Identify which cell holds the provided text, then report its [X, Y] central coordinate. 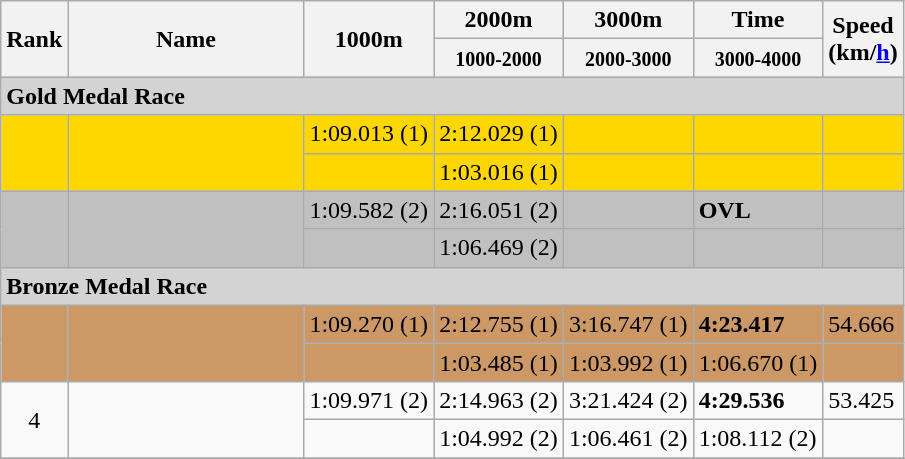
3:16.747 (1) [628, 324]
Rank [34, 39]
2000m [499, 20]
Time [758, 20]
2:14.963 (2) [499, 400]
2:12.755 (1) [499, 324]
54.666 [863, 324]
53.425 [863, 400]
Gold Medal Race [452, 96]
1:03.485 (1) [499, 362]
Bronze Medal Race [452, 286]
4 [34, 419]
1:08.112 (2) [758, 438]
4:29.536 [758, 400]
2:16.051 (2) [499, 210]
2000-3000 [628, 58]
1000m [369, 39]
2:12.029 (1) [499, 134]
Name [186, 39]
1:06.461 (2) [628, 438]
3000m [628, 20]
1:06.469 (2) [499, 248]
OVL [758, 210]
1:06.670 (1) [758, 362]
1:03.992 (1) [628, 362]
3000-4000 [758, 58]
4:23.417 [758, 324]
1000-2000 [499, 58]
1:09.270 (1) [369, 324]
1:03.016 (1) [499, 172]
3:21.424 (2) [628, 400]
1:09.013 (1) [369, 134]
1:09.971 (2) [369, 400]
Speed(km/h) [863, 39]
1:04.992 (2) [499, 438]
1:09.582 (2) [369, 210]
